Output the [x, y] coordinate of the center of the cell containing the given text.  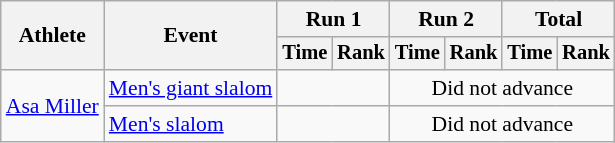
Run 2 [446, 19]
Total [558, 19]
Run 1 [333, 19]
Men's giant slalom [191, 88]
Men's slalom [191, 124]
Event [191, 36]
Asa Miller [52, 106]
Athlete [52, 36]
